Find where the given text appears and provide that cell's center as [X, Y] coordinate. 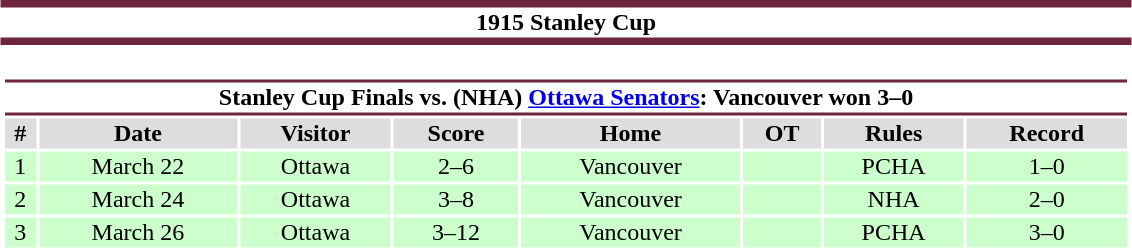
3 [20, 233]
Date [138, 133]
# [20, 133]
Rules [894, 133]
1 [20, 167]
1–0 [1046, 167]
2–6 [456, 167]
March 22 [138, 167]
3–8 [456, 199]
2–0 [1046, 199]
1915 Stanley Cup [566, 22]
Home [630, 133]
Stanley Cup Finals vs. (NHA) Ottawa Senators: Vancouver won 3–0 [566, 98]
OT [782, 133]
NHA [894, 199]
Record [1046, 133]
March 24 [138, 199]
Visitor [316, 133]
March 26 [138, 233]
3–12 [456, 233]
2 [20, 199]
Score [456, 133]
3–0 [1046, 233]
